Return the (X, Y) coordinate for the center point of the cell that contains the specified text.  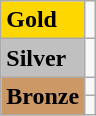
Bronze (43, 96)
Silver (43, 58)
Gold (43, 20)
